Provide the [x, y] coordinate of the cell's center where the given text is located.  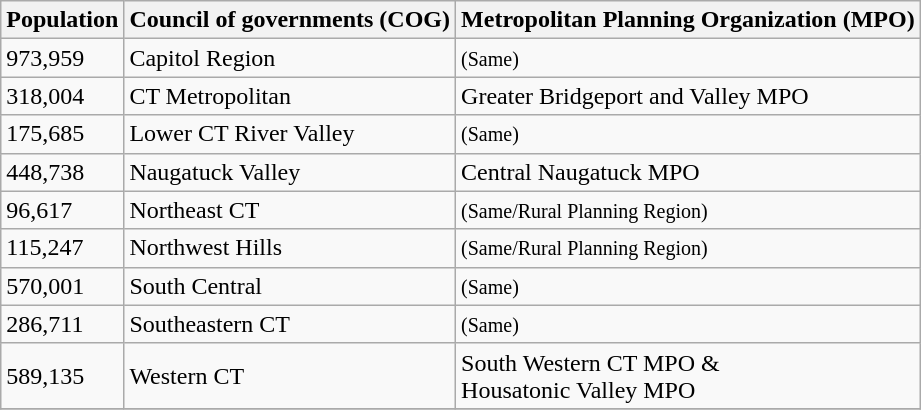
Capitol Region [290, 58]
South Western CT MPO &Housatonic Valley MPO [688, 376]
Northeast CT [290, 210]
Metropolitan Planning Organization (MPO) [688, 20]
Central Naugatuck MPO [688, 172]
318,004 [62, 96]
Greater Bridgeport and Valley MPO [688, 96]
286,711 [62, 324]
Lower CT River Valley [290, 134]
115,247 [62, 248]
Naugatuck Valley [290, 172]
973,959 [62, 58]
CT Metropolitan [290, 96]
589,135 [62, 376]
South Central [290, 286]
Council of governments (COG) [290, 20]
96,617 [62, 210]
Southeastern CT [290, 324]
Northwest Hills [290, 248]
570,001 [62, 286]
Western CT [290, 376]
Population [62, 20]
448,738 [62, 172]
175,685 [62, 134]
